Detect which cell encompasses the target text, then output its (x, y) center coordinate. 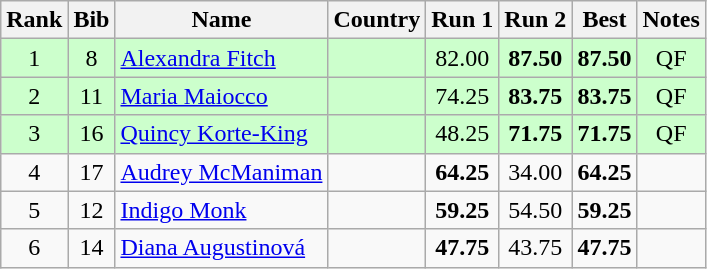
Run 1 (462, 20)
17 (92, 172)
34.00 (536, 172)
11 (92, 96)
6 (34, 248)
48.25 (462, 134)
Best (604, 20)
82.00 (462, 58)
43.75 (536, 248)
8 (92, 58)
12 (92, 210)
Run 2 (536, 20)
Maria Maiocco (222, 96)
Alexandra Fitch (222, 58)
2 (34, 96)
Indigo Monk (222, 210)
4 (34, 172)
Name (222, 20)
Country (377, 20)
16 (92, 134)
Diana Augustinová (222, 248)
74.25 (462, 96)
Quincy Korte-King (222, 134)
1 (34, 58)
14 (92, 248)
Rank (34, 20)
3 (34, 134)
Audrey McManiman (222, 172)
54.50 (536, 210)
Bib (92, 20)
Notes (671, 20)
5 (34, 210)
